Pinpoint the cell where the given text exists, returning its (X, Y) midpoint coordinate. 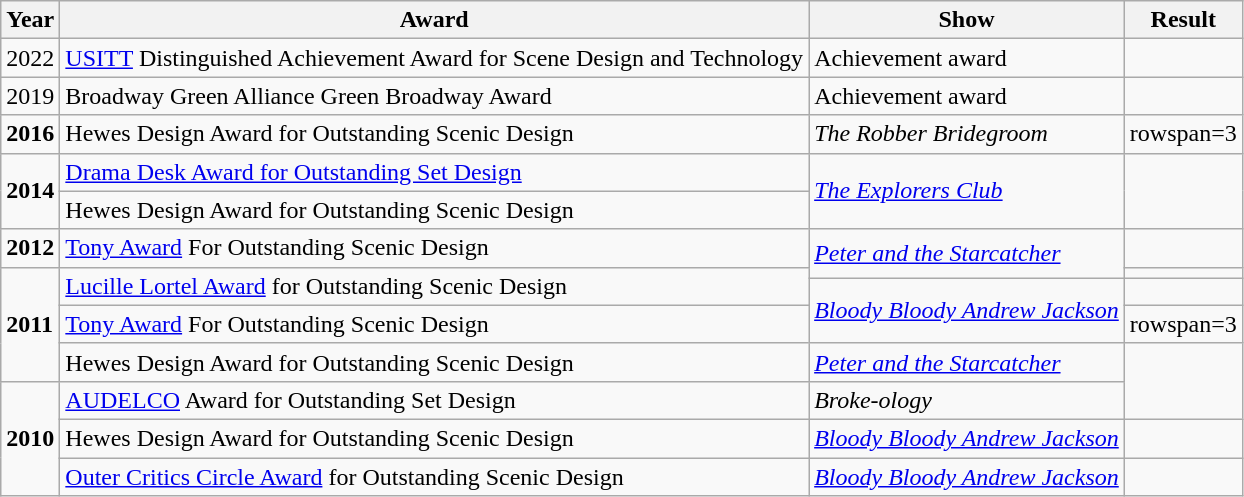
Outer Critics Circle Award for Outstanding Scenic Design (434, 477)
AUDELCO Award for Outstanding Set Design (434, 400)
Lucille Lortel Award for Outstanding Scenic Design (434, 286)
Award (434, 20)
Drama Desk Award for Outstanding Set Design (434, 172)
Show (967, 20)
2019 (30, 96)
Result (1183, 20)
2011 (30, 324)
2012 (30, 248)
2010 (30, 438)
The Robber Bridegroom (967, 134)
Year (30, 20)
Broadway Green Alliance Green Broadway Award (434, 96)
USITT Distinguished Achievement Award for Scene Design and Technology (434, 58)
2022 (30, 58)
2014 (30, 191)
The Explorers Club (967, 191)
Broke-ology (967, 400)
2016 (30, 134)
